Find where the given text appears and provide that cell's center as [X, Y] coordinate. 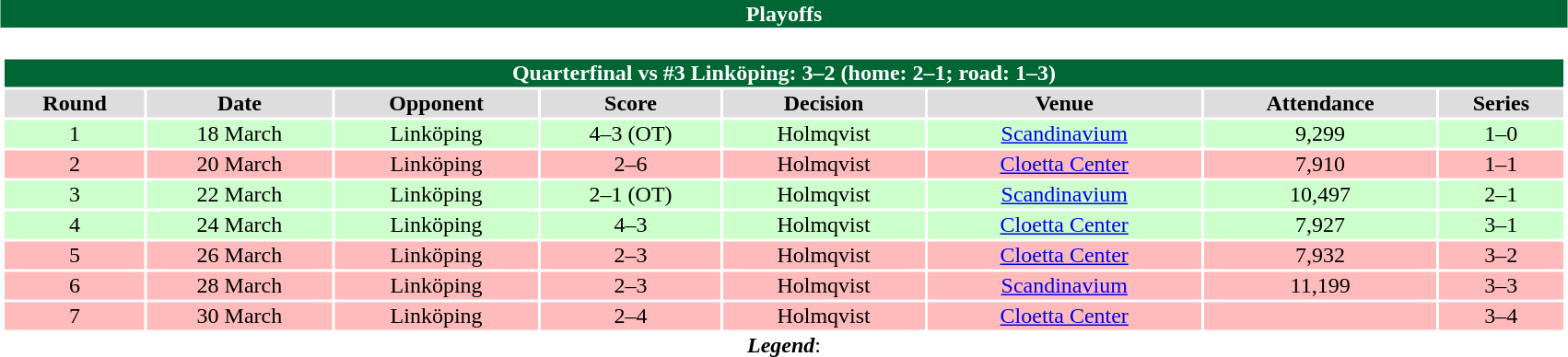
1–0 [1502, 133]
2 [75, 165]
7,927 [1320, 225]
Playoffs [784, 14]
2–4 [630, 316]
30 March [240, 316]
Score [630, 104]
2–6 [630, 165]
4 [75, 225]
28 March [240, 286]
3–2 [1502, 255]
18 March [240, 133]
2–1 (OT) [630, 194]
10,497 [1320, 194]
3 [75, 194]
5 [75, 255]
9,299 [1320, 133]
3–1 [1502, 225]
Opponent [437, 104]
7,932 [1320, 255]
20 March [240, 165]
22 March [240, 194]
Round [75, 104]
Date [240, 104]
26 March [240, 255]
11,199 [1320, 286]
Decision [824, 104]
4–3 (OT) [630, 133]
24 March [240, 225]
1 [75, 133]
7,910 [1320, 165]
Attendance [1320, 104]
3–3 [1502, 286]
3–4 [1502, 316]
Venue [1064, 104]
4–3 [630, 225]
7 [75, 316]
Quarterfinal vs #3 Linköping: 3–2 (home: 2–1; road: 1–3) [783, 73]
2–1 [1502, 194]
1–1 [1502, 165]
6 [75, 286]
Series [1502, 104]
